Locate the cell with the specified text and output its (X, Y) center coordinate. 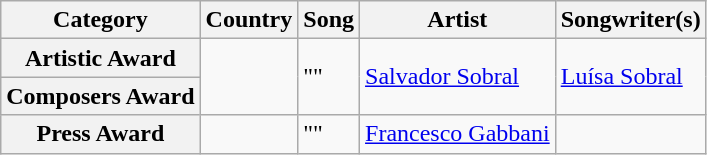
Artist (458, 20)
Francesco Gabbani (458, 134)
Artistic Award (100, 58)
Salvador Sobral (458, 77)
Songwriter(s) (630, 20)
Composers Award (100, 96)
Song (329, 20)
Luísa Sobral (630, 77)
Press Award (100, 134)
Category (100, 20)
Country (249, 20)
